Scan for the cell matching the given text and deliver its (x, y) coordinate at center. 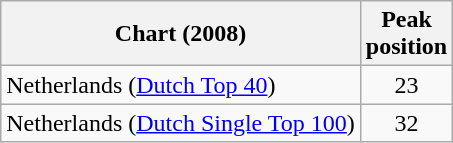
32 (406, 123)
Netherlands (Dutch Single Top 100) (181, 123)
23 (406, 85)
Chart (2008) (181, 34)
Netherlands (Dutch Top 40) (181, 85)
Peakposition (406, 34)
